From the cell containing the given text, extract its center point as [x, y] coordinate. 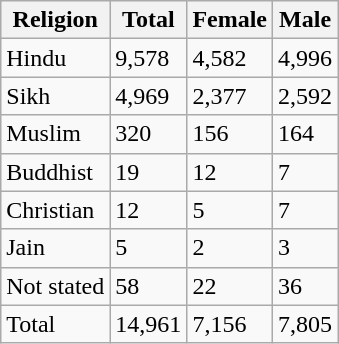
Not stated [56, 286]
4,996 [306, 58]
2,592 [306, 96]
Christian [56, 210]
Female [230, 20]
Buddhist [56, 172]
7,805 [306, 324]
Muslim [56, 134]
4,969 [148, 96]
Jain [56, 248]
36 [306, 286]
Hindu [56, 58]
2 [230, 248]
14,961 [148, 324]
7,156 [230, 324]
Sikh [56, 96]
2,377 [230, 96]
320 [148, 134]
19 [148, 172]
Religion [56, 20]
4,582 [230, 58]
156 [230, 134]
58 [148, 286]
9,578 [148, 58]
164 [306, 134]
22 [230, 286]
3 [306, 248]
Male [306, 20]
